Locate the cell with the specified text and output its [X, Y] center coordinate. 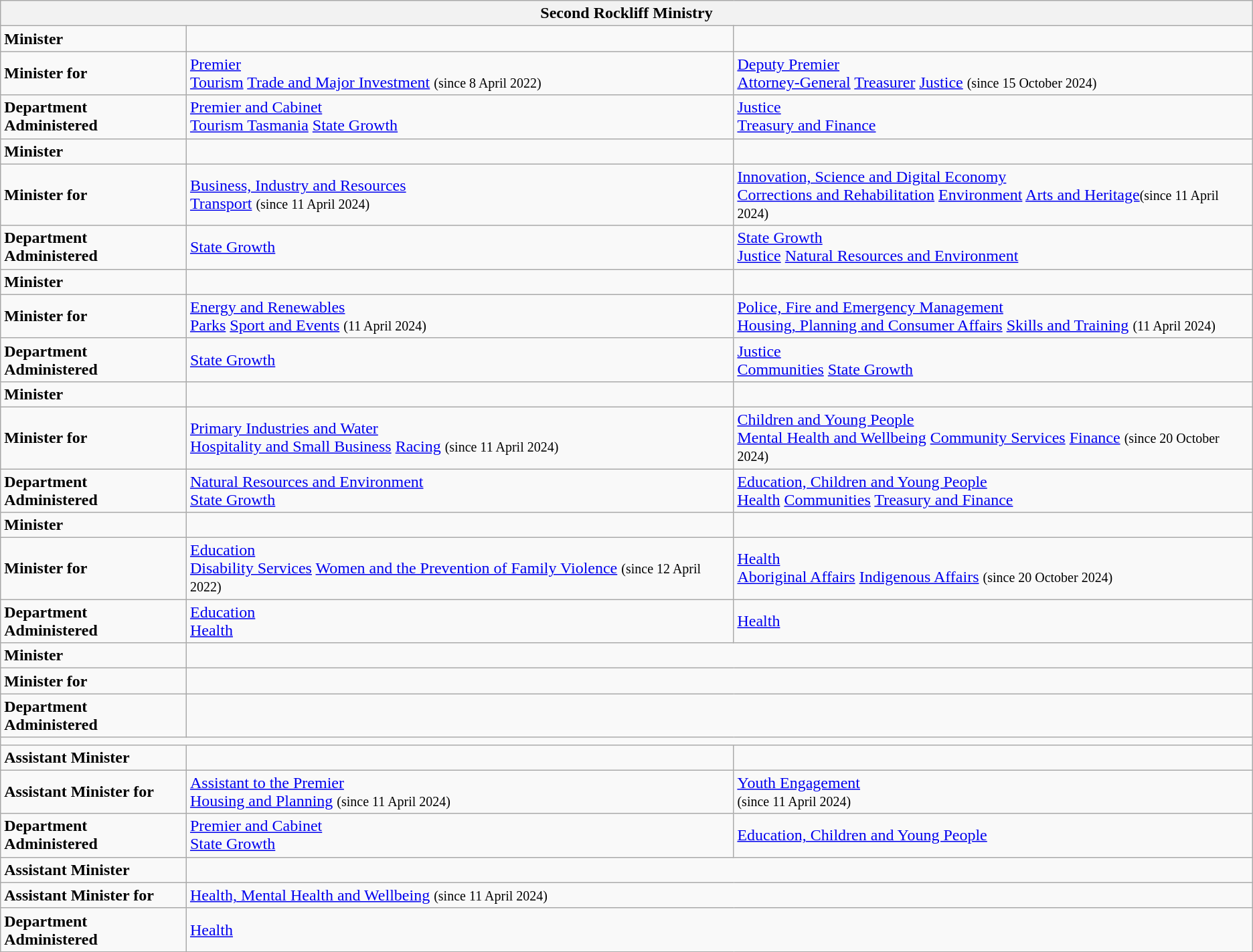
Department Administered [94, 930]
Health, Mental Health and Wellbeing (since 11 April 2024) [719, 895]
EducationDisability Services Women and the Prevention of Family Violence (since 12 April 2022) [459, 569]
Energy and RenewablesParks Sport and Events (11 April 2024) [459, 316]
Assistant to the PremierHousing and Planning (since 11 April 2024) [459, 792]
PremierTourism Trade and Major Investment (since 8 April 2022) [459, 74]
Innovation, Science and Digital EconomyCorrections and Rehabilitation Environment Arts and Heritage(since 11 April 2024) [993, 195]
State GrowthJustice Natural Resources and Environment [993, 248]
Business, Industry and ResourcesTransport (since 11 April 2024) [459, 195]
Police, Fire and Emergency ManagementHousing, Planning and Consumer Affairs Skills and Training (11 April 2024) [993, 316]
Natural Resources and EnvironmentState Growth [459, 490]
Youth Engagement(since 11 April 2024) [993, 792]
Second Rockliff Ministry [626, 13]
JusticeCommunities State Growth [993, 360]
Premier and CabinetTourism Tasmania State Growth [459, 116]
Education, Children and Young People [993, 835]
Children and Young PeopleMental Health and Wellbeing Community Services Finance (since 20 October 2024) [993, 438]
Premier and CabinetState Growth [459, 835]
JusticeTreasury and Finance [993, 116]
Deputy PremierAttorney-General Treasurer Justice (since 15 October 2024) [993, 74]
Education, Children and Young PeopleHealth Communities Treasury and Finance [993, 490]
Primary Industries and WaterHospitality and Small Business Racing (since 11 April 2024) [459, 438]
EducationHealth [459, 621]
HealthAboriginal Affairs Indigenous Affairs (since 20 October 2024) [993, 569]
